Provide the (x, y) coordinate of the cell's center where the given text is located.  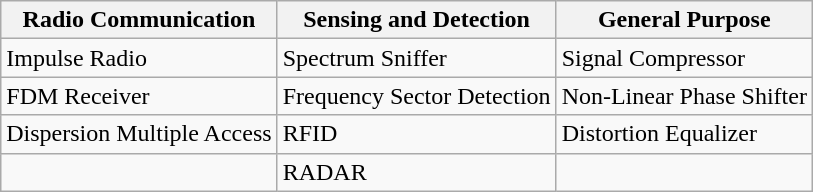
Distortion Equalizer (684, 134)
RFID (416, 134)
Sensing and Detection (416, 20)
FDM Receiver (139, 96)
Frequency Sector Detection (416, 96)
Spectrum Sniffer (416, 58)
General Purpose (684, 20)
Radio Communication (139, 20)
Impulse Radio (139, 58)
Signal Compressor (684, 58)
Dispersion Multiple Access (139, 134)
Non-Linear Phase Shifter (684, 96)
RADAR (416, 172)
